Detect which cell encompasses the target text, then output its [X, Y] center coordinate. 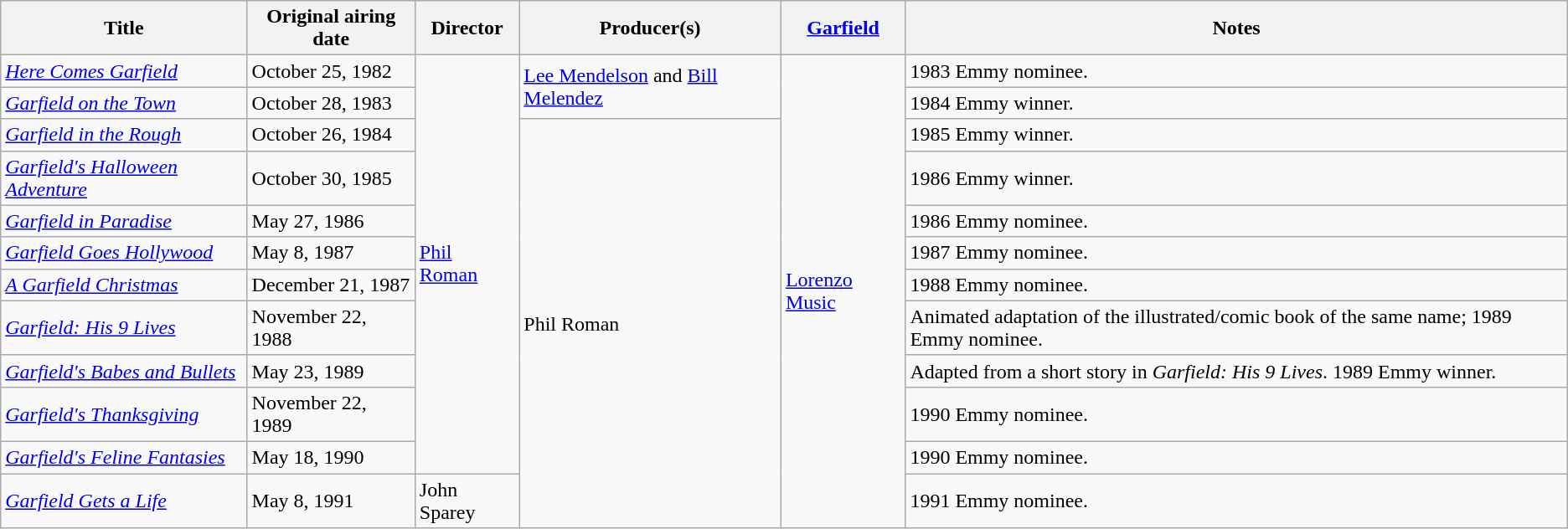
May 23, 1989 [331, 371]
May 8, 1987 [331, 253]
Garfield Goes Hollywood [124, 253]
October 30, 1985 [331, 177]
Garfield in Paradise [124, 221]
Producer(s) [650, 28]
Director [467, 28]
October 28, 1983 [331, 103]
Animated adaptation of the illustrated/comic book of the same name; 1989 Emmy nominee. [1236, 328]
1986 Emmy nominee. [1236, 221]
Notes [1236, 28]
1991 Emmy nominee. [1236, 501]
Garfield's Feline Fantasies [124, 457]
Title [124, 28]
October 25, 1982 [331, 71]
John Sparey [467, 501]
Garfield's Thanksgiving [124, 413]
October 26, 1984 [331, 135]
Lorenzo Music [843, 291]
May 18, 1990 [331, 457]
December 21, 1987 [331, 285]
Adapted from a short story in Garfield: His 9 Lives. 1989 Emmy winner. [1236, 371]
Original airing date [331, 28]
Garfield on the Town [124, 103]
1988 Emmy nominee. [1236, 285]
1986 Emmy winner. [1236, 177]
A Garfield Christmas [124, 285]
November 22, 1988 [331, 328]
Here Comes Garfield [124, 71]
Garfield's Babes and Bullets [124, 371]
1983 Emmy nominee. [1236, 71]
Garfield in the Rough [124, 135]
1987 Emmy nominee. [1236, 253]
Garfield Gets a Life [124, 501]
Garfield's Halloween Adventure [124, 177]
1984 Emmy winner. [1236, 103]
Garfield: His 9 Lives [124, 328]
May 8, 1991 [331, 501]
November 22, 1989 [331, 413]
Lee Mendelson and Bill Melendez [650, 87]
May 27, 1986 [331, 221]
1985 Emmy winner. [1236, 135]
Garfield [843, 28]
